From the cell containing the given text, extract its center point as (x, y) coordinate. 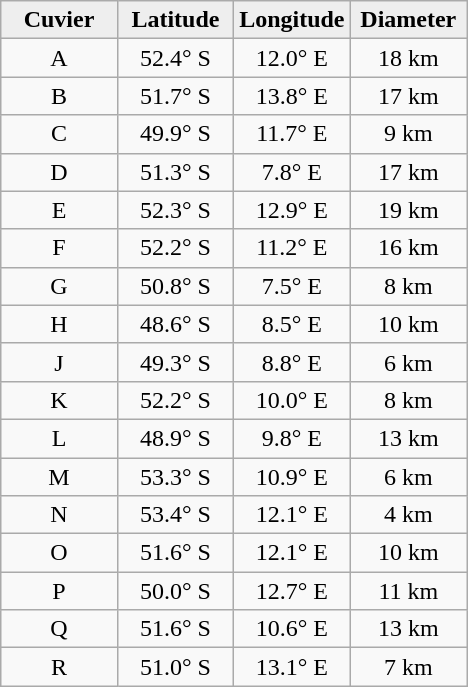
F (59, 248)
53.4° S (175, 515)
B (59, 96)
52.3° S (175, 210)
50.0° S (175, 591)
51.7° S (175, 96)
4 km (408, 515)
C (59, 134)
A (59, 58)
Diameter (408, 20)
G (59, 286)
O (59, 553)
P (59, 591)
52.4° S (175, 58)
51.0° S (175, 667)
Cuvier (59, 20)
M (59, 477)
16 km (408, 248)
53.3° S (175, 477)
Longitude (292, 20)
Q (59, 629)
D (59, 172)
12.0° E (292, 58)
11 km (408, 591)
L (59, 438)
Latitude (175, 20)
7.8° E (292, 172)
9 km (408, 134)
E (59, 210)
48.9° S (175, 438)
10.6° E (292, 629)
12.9° E (292, 210)
7 km (408, 667)
18 km (408, 58)
R (59, 667)
50.8° S (175, 286)
49.3° S (175, 362)
48.6° S (175, 324)
K (59, 400)
N (59, 515)
J (59, 362)
51.3° S (175, 172)
11.2° E (292, 248)
13.1° E (292, 667)
8.5° E (292, 324)
7.5° E (292, 286)
19 km (408, 210)
8.8° E (292, 362)
H (59, 324)
11.7° E (292, 134)
10.9° E (292, 477)
12.7° E (292, 591)
49.9° S (175, 134)
13.8° E (292, 96)
9.8° E (292, 438)
10.0° E (292, 400)
